Determine the [x, y] coordinate at the center of the cell enclosing the given text.  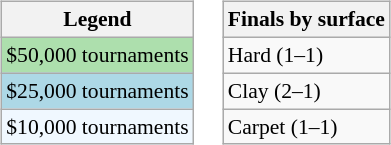
Carpet (1–1) [306, 127]
$25,000 tournaments [97, 91]
$10,000 tournaments [97, 127]
Clay (2–1) [306, 91]
Legend [97, 20]
$50,000 tournaments [97, 55]
Finals by surface [306, 20]
Hard (1–1) [306, 55]
